Scan for the cell matching the given text and deliver its (X, Y) coordinate at center. 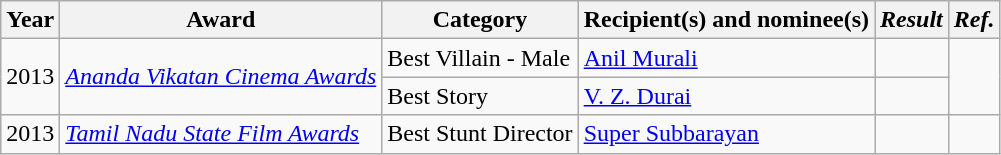
Year (30, 20)
Best Story (480, 96)
Best Stunt Director (480, 134)
Super Subbarayan (726, 134)
V. Z. Durai (726, 96)
Ref. (974, 20)
Tamil Nadu State Film Awards (221, 134)
Category (480, 20)
Result (912, 20)
Award (221, 20)
Anil Murali (726, 58)
Ananda Vikatan Cinema Awards (221, 77)
Recipient(s) and nominee(s) (726, 20)
Best Villain - Male (480, 58)
